Scan for the cell matching the given text and deliver its (X, Y) coordinate at center. 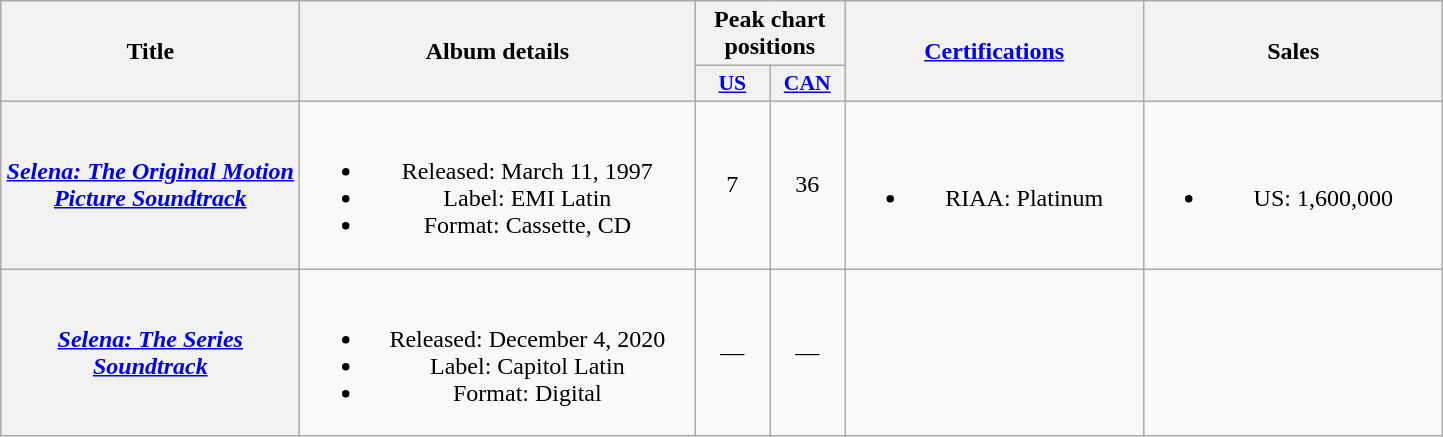
Peak chart positions (770, 34)
36 (808, 184)
US (732, 84)
7 (732, 184)
CAN (808, 84)
RIAA: Platinum (994, 184)
Selena: The Series Soundtrack (150, 352)
Released: March 11, 1997Label: EMI LatinFormat: Cassette, CD (498, 184)
Sales (1294, 52)
Certifications (994, 52)
Title (150, 52)
Album details (498, 52)
Released: December 4, 2020Label: Capitol LatinFormat: Digital (498, 352)
US: 1,600,000 (1294, 184)
Selena: The Original Motion Picture Soundtrack (150, 184)
